Pinpoint the cell where the given text exists, returning its (X, Y) midpoint coordinate. 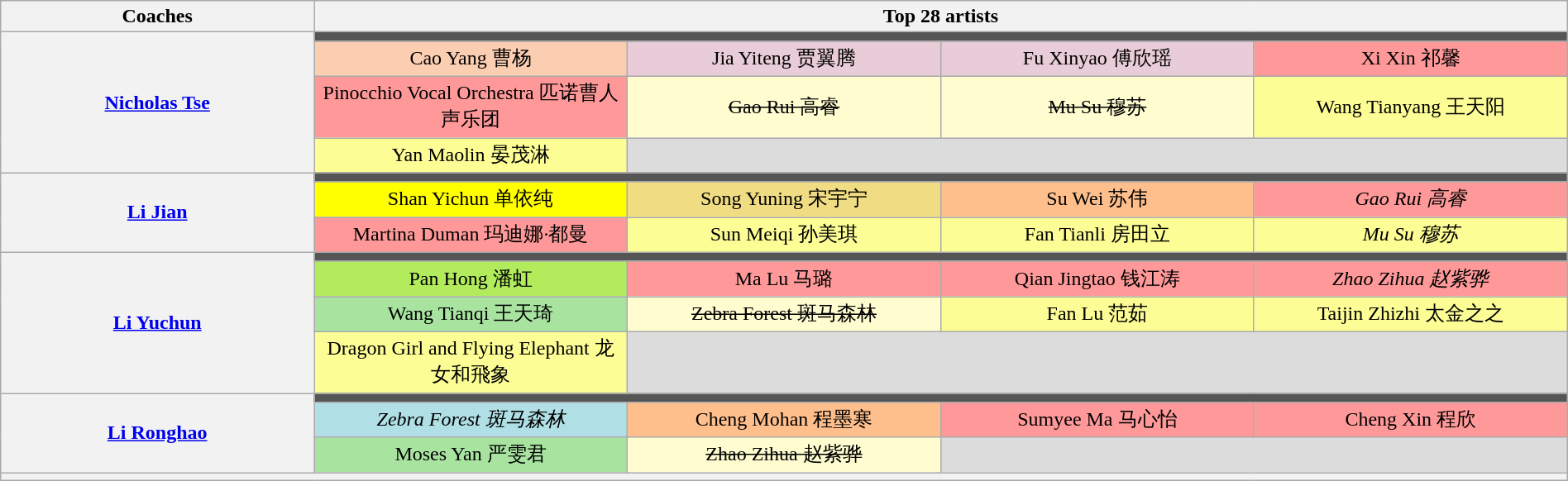
Sun Meiqi 孙美琪 (784, 235)
Sumyee Ma 马心怡 (1097, 420)
Xi Xin 祁馨 (1411, 60)
Cheng Mohan 程墨寒 (784, 420)
Yan Maolin 晏茂淋 (471, 155)
Wang Tianqi 王天琦 (471, 314)
Shan Yichun 单依纯 (471, 200)
Fan Tianli 房田立 (1097, 235)
Wang Tianyang 王天阳 (1411, 107)
Coaches (157, 17)
Moses Yan 严雯君 (471, 455)
Li Jian (157, 212)
Qian Jingtao 钱江涛 (1097, 279)
Su Wei 苏伟 (1097, 200)
Jia Yiteng 贾翼腾 (784, 60)
Fu Xinyao 傅欣瑶 (1097, 60)
Fan Lu 范茹 (1097, 314)
Pinocchio Vocal Orchestra 匹诺曹人声乐团 (471, 107)
Li Ronghao (157, 433)
Song Yuning 宋宇宁 (784, 200)
Ma Lu 马璐 (784, 279)
Taijin Zhizhi 太金之之 (1411, 314)
Dragon Girl and Flying Elephant 龙女和飛象 (471, 362)
Cao Yang 曹杨 (471, 60)
Cheng Xin 程欣 (1411, 420)
Pan Hong 潘虹 (471, 279)
Top 28 artists (941, 17)
Martina Duman 玛迪娜·都曼 (471, 235)
Li Yuchun (157, 322)
Nicholas Tse (157, 102)
